Locate the cell with the specified text and output its (x, y) center coordinate. 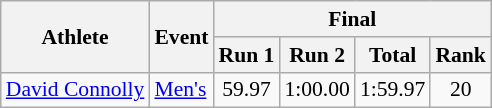
Rank (460, 55)
Men's (181, 90)
Run 1 (246, 55)
1:00.00 (316, 90)
Event (181, 36)
59.97 (246, 90)
Athlete (76, 36)
Total (392, 55)
Final (352, 19)
David Connolly (76, 90)
20 (460, 90)
Run 2 (316, 55)
1:59.97 (392, 90)
